Locate the cell with the specified text and output its (x, y) center coordinate. 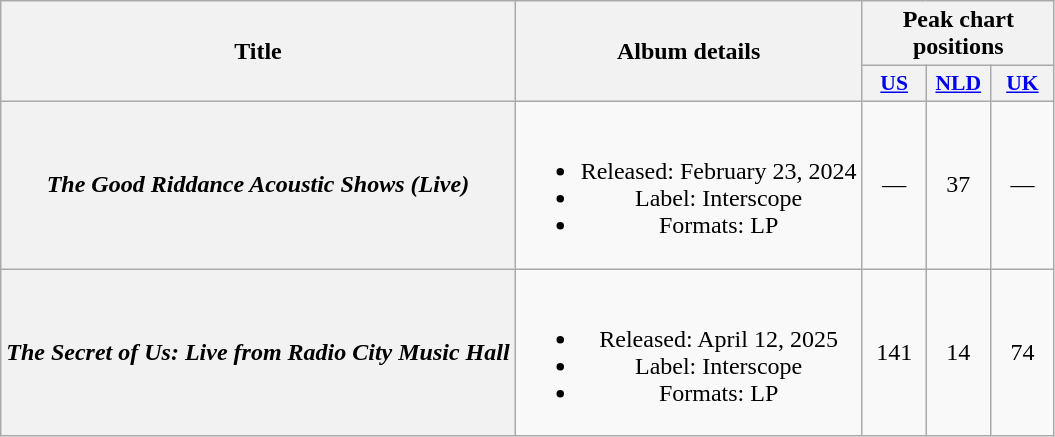
Title (258, 52)
Released: February 23, 2024Label: InterscopeFormats: LP (688, 184)
Released: April 12, 2025Label: InterscopeFormats: LP (688, 352)
Peak chart positions (958, 34)
UK (1022, 84)
NLD (958, 84)
141 (894, 352)
The Secret of Us: Live from Radio City Music Hall (258, 352)
37 (958, 184)
US (894, 84)
14 (958, 352)
74 (1022, 352)
Album details (688, 52)
The Good Riddance Acoustic Shows (Live) (258, 184)
